Locate the cell with the specified text and output its [X, Y] center coordinate. 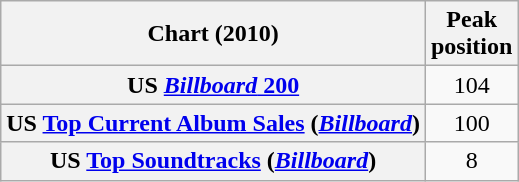
100 [471, 123]
US Top Soundtracks (Billboard) [214, 161]
Peakposition [471, 34]
8 [471, 161]
US Billboard 200 [214, 85]
Chart (2010) [214, 34]
US Top Current Album Sales (Billboard) [214, 123]
104 [471, 85]
